From the cell containing the given text, extract its center point as (x, y) coordinate. 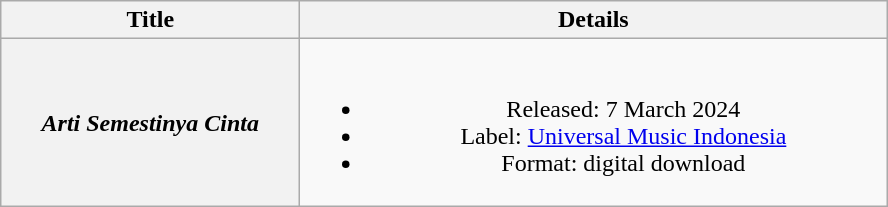
Released: 7 March 2024Label: Universal Music IndonesiaFormat: digital download (594, 122)
Arti Semestinya Cinta (150, 122)
Details (594, 20)
Title (150, 20)
